Scan for the cell matching the given text and deliver its [X, Y] coordinate at center. 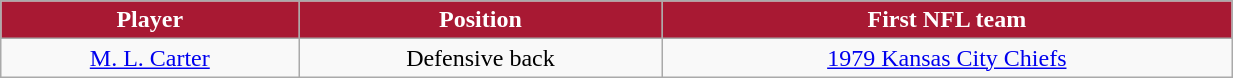
M. L. Carter [150, 58]
Defensive back [480, 58]
1979 Kansas City Chiefs [947, 58]
Player [150, 20]
First NFL team [947, 20]
Position [480, 20]
